Scan for the cell matching the given text and deliver its [X, Y] coordinate at center. 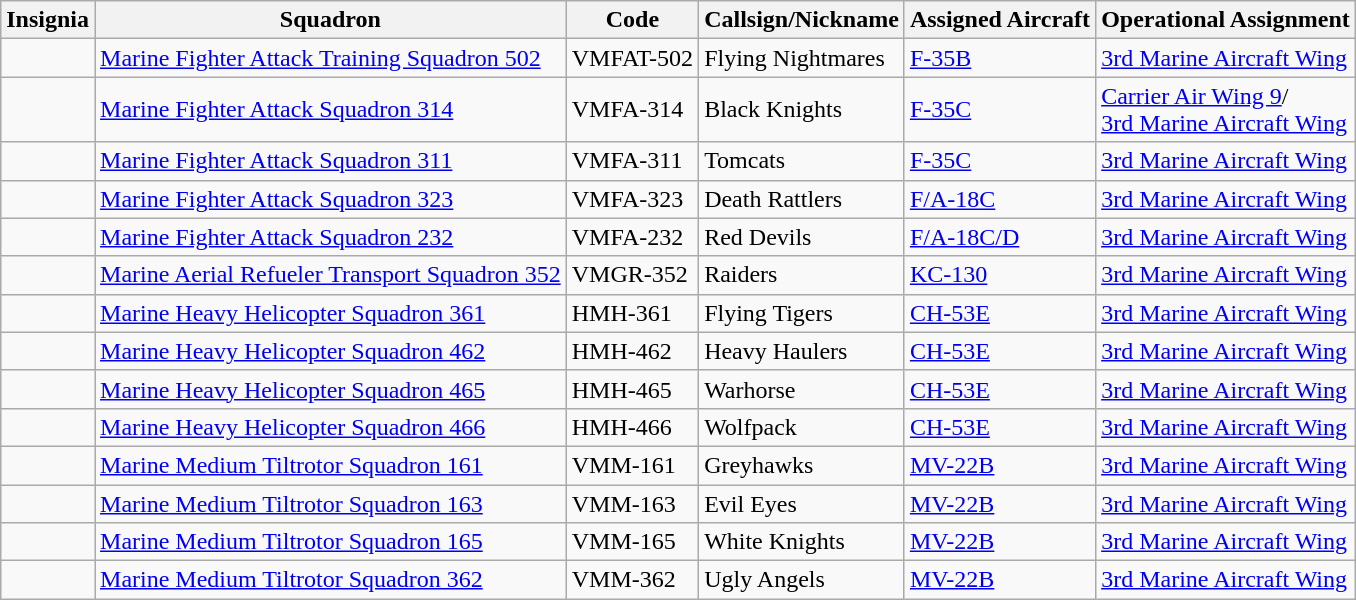
Marine Fighter Attack Squadron 232 [331, 237]
Heavy Haulers [802, 351]
Marine Fighter Attack Training Squadron 502 [331, 58]
Flying Nightmares [802, 58]
Flying Tigers [802, 313]
VMGR-352 [632, 275]
F/A-18C [1000, 199]
Marine Heavy Helicopter Squadron 361 [331, 313]
Warhorse [802, 389]
Black Knights [802, 110]
VMFA-311 [632, 161]
Marine Heavy Helicopter Squadron 462 [331, 351]
HMH-361 [632, 313]
HMH-462 [632, 351]
Squadron [331, 20]
Insignia [48, 20]
KC-130 [1000, 275]
Marine Medium Tiltrotor Squadron 165 [331, 542]
White Knights [802, 542]
Marine Medium Tiltrotor Squadron 163 [331, 503]
Code [632, 20]
HMH-466 [632, 427]
Assigned Aircraft [1000, 20]
VMM-362 [632, 580]
Evil Eyes [802, 503]
Tomcats [802, 161]
Operational Assignment [1226, 20]
HMH-465 [632, 389]
F/A-18C/D [1000, 237]
Marine Fighter Attack Squadron 323 [331, 199]
VMM-165 [632, 542]
Carrier Air Wing 9/3rd Marine Aircraft Wing [1226, 110]
Death Rattlers [802, 199]
Ugly Angels [802, 580]
VMFA-314 [632, 110]
Marine Heavy Helicopter Squadron 466 [331, 427]
Marine Heavy Helicopter Squadron 465 [331, 389]
Greyhawks [802, 465]
VMFAT-502 [632, 58]
VMM-163 [632, 503]
Marine Fighter Attack Squadron 314 [331, 110]
Raiders [802, 275]
Marine Medium Tiltrotor Squadron 362 [331, 580]
Marine Aerial Refueler Transport Squadron 352 [331, 275]
F-35B [1000, 58]
Wolfpack [802, 427]
VMM-161 [632, 465]
Callsign/Nickname [802, 20]
Red Devils [802, 237]
Marine Medium Tiltrotor Squadron 161 [331, 465]
VMFA-232 [632, 237]
Marine Fighter Attack Squadron 311 [331, 161]
VMFA-323 [632, 199]
